Capture the cell that displays the provided text and extract its (x, y) central coordinate. 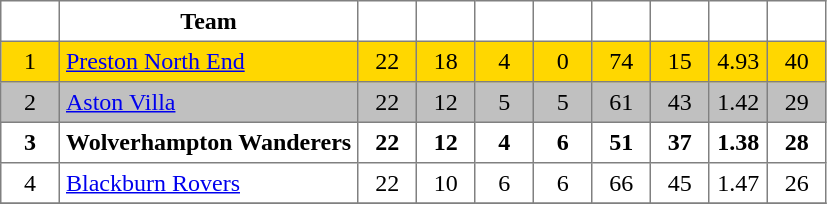
10 (445, 183)
40 (796, 61)
45 (679, 183)
15 (679, 61)
1.42 (738, 102)
51 (621, 142)
0 (562, 61)
1.38 (738, 142)
66 (621, 183)
Team (208, 21)
Wolverhampton Wanderers (208, 142)
18 (445, 61)
4.93 (738, 61)
1 (30, 61)
Preston North End (208, 61)
Blackburn Rovers (208, 183)
1.47 (738, 183)
43 (679, 102)
3 (30, 142)
29 (796, 102)
26 (796, 183)
Aston Villa (208, 102)
2 (30, 102)
37 (679, 142)
74 (621, 61)
28 (796, 142)
61 (621, 102)
